Return [x, y] of the center of cell containing provided text 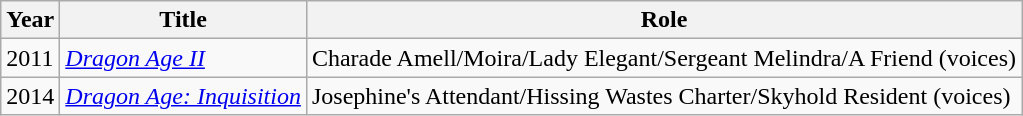
Dragon Age: Inquisition [184, 96]
Dragon Age II [184, 58]
Role [664, 20]
Title [184, 20]
Year [30, 20]
Josephine's Attendant/Hissing Wastes Charter/Skyhold Resident (voices) [664, 96]
Charade Amell/Moira/Lady Elegant/Sergeant Melindra/A Friend (voices) [664, 58]
2011 [30, 58]
2014 [30, 96]
